For the text-containing cell, return its midpoint in [x, y] coordinate format. 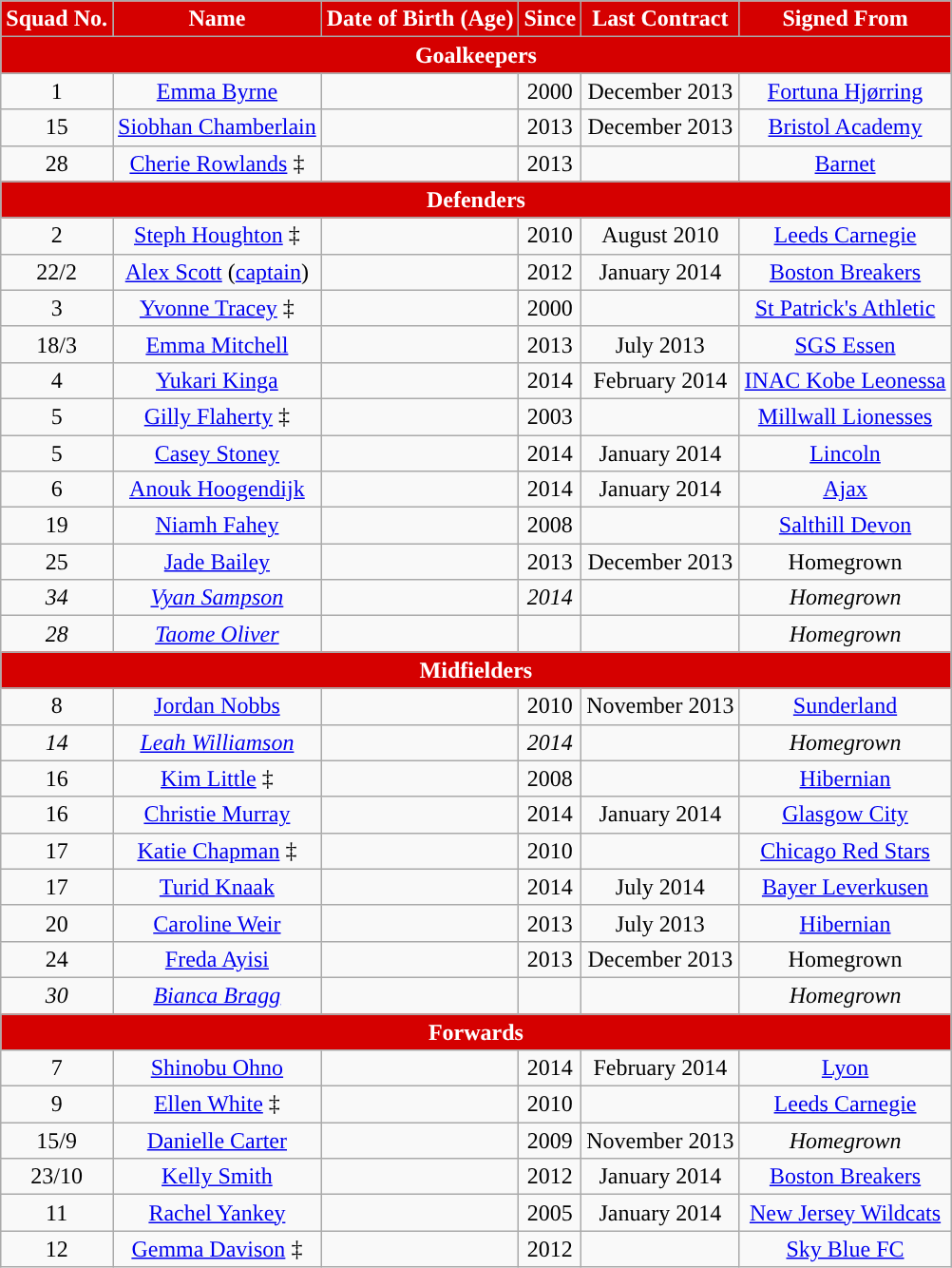
Bayer Leverkusen [846, 887]
19 [57, 526]
Name [218, 19]
Kim Little ‡ [218, 778]
4 [57, 380]
Bianca Bragg [218, 995]
Lincoln [846, 453]
34 [57, 598]
Siobhan Chamberlain [218, 127]
August 2010 [660, 236]
Lyon [846, 1068]
Millwall Lionesses [846, 416]
Barnet [846, 163]
8 [57, 706]
20 [57, 923]
22/2 [57, 272]
Shinobu Ohno [218, 1068]
12 [57, 1249]
Bristol Academy [846, 127]
Jade Bailey [218, 562]
7 [57, 1068]
Christie Murray [218, 815]
Fortuna Hjørring [846, 91]
15 [57, 127]
15/9 [57, 1141]
Gemma Davison ‡ [218, 1249]
Squad No. [57, 19]
Leah Williamson [218, 742]
1 [57, 91]
Alex Scott (captain) [218, 272]
Emma Byrne [218, 91]
Caroline Weir [218, 923]
Salthill Devon [846, 526]
July 2014 [660, 887]
6 [57, 490]
14 [57, 742]
Gilly Flaherty ‡ [218, 416]
Freda Ayisi [218, 959]
Last Contract [660, 19]
Steph Houghton ‡ [218, 236]
2005 [550, 1213]
Ellen White ‡ [218, 1105]
Ajax [846, 490]
Defenders [476, 200]
New Jersey Wildcats [846, 1213]
Yvonne Tracey ‡ [218, 308]
Jordan Nobbs [218, 706]
30 [57, 995]
Forwards [476, 1031]
Turid Knaak [218, 887]
Kelly Smith [218, 1177]
SGS Essen [846, 344]
INAC Kobe Leonessa [846, 380]
Katie Chapman ‡ [218, 851]
Midfielders [476, 670]
23/10 [57, 1177]
9 [57, 1105]
Sky Blue FC [846, 1249]
2003 [550, 416]
Taome Oliver [218, 634]
Danielle Carter [218, 1141]
Date of Birth (Age) [420, 19]
Casey Stoney [218, 453]
Emma Mitchell [218, 344]
Glasgow City [846, 815]
Since [550, 19]
Niamh Fahey [218, 526]
Signed From [846, 19]
Vyan Sampson [218, 598]
11 [57, 1213]
25 [57, 562]
Anouk Hoogendijk [218, 490]
18/3 [57, 344]
Yukari Kinga [218, 380]
24 [57, 959]
Chicago Red Stars [846, 851]
3 [57, 308]
2 [57, 236]
Sunderland [846, 706]
Rachel Yankey [218, 1213]
St Patrick's Athletic [846, 308]
Goalkeepers [476, 55]
Cherie Rowlands ‡ [218, 163]
2009 [550, 1141]
